Find where the given text appears and provide that cell's center as [x, y] coordinate. 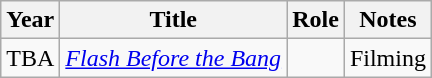
Filming [388, 58]
Title [174, 20]
Notes [388, 20]
Year [30, 20]
TBA [30, 58]
Flash Before the Bang [174, 58]
Role [316, 20]
